Determine the (X, Y) coordinate at the center of the cell enclosing the given text.  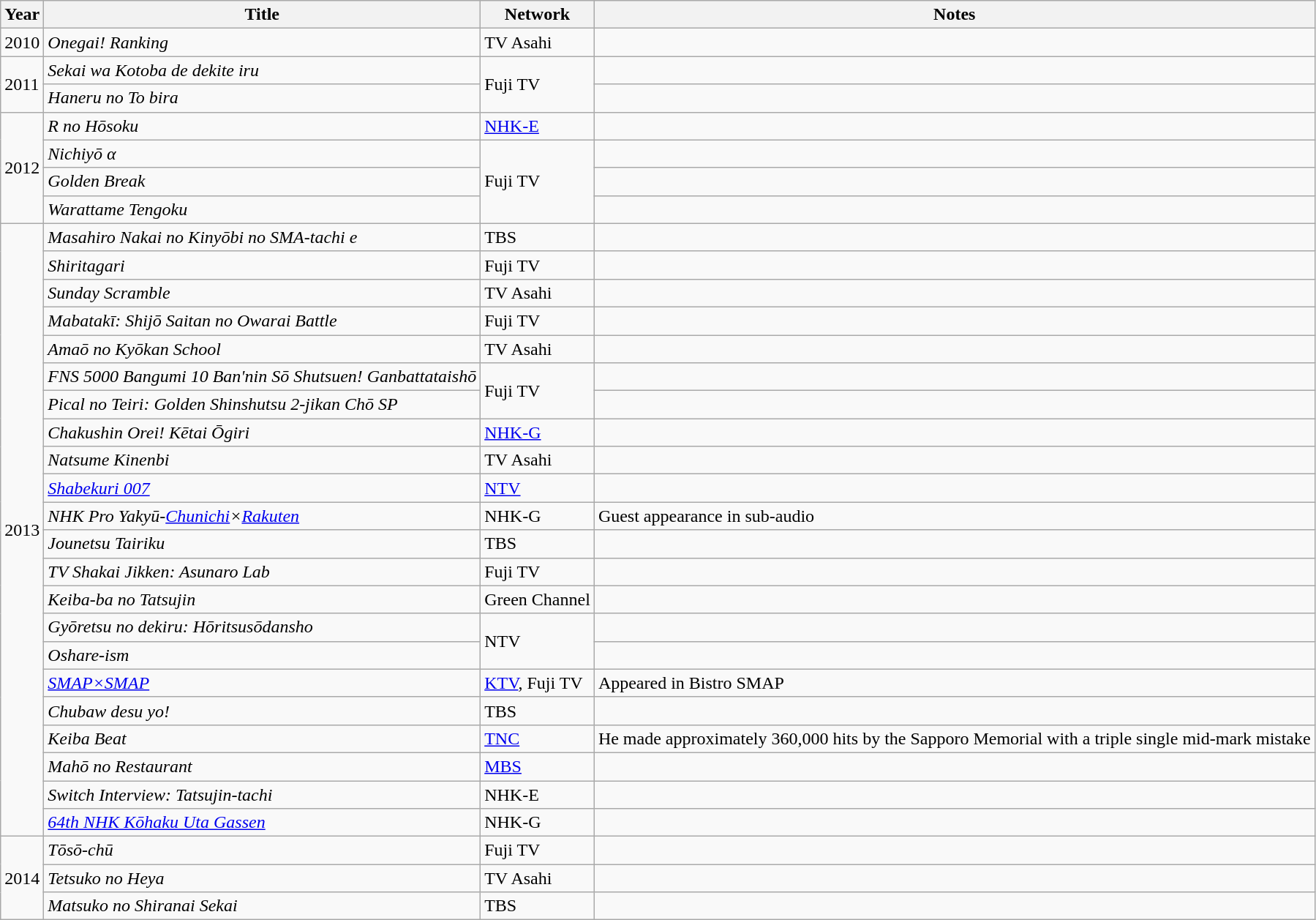
Keiba-ba no Tatsujin (262, 599)
Gyōretsu no dekiru: Hōritsusōdansho (262, 627)
Switch Interview: Tatsujin-tachi (262, 794)
Jounetsu Tairiku (262, 544)
Mahō no Restaurant (262, 766)
Onegai! Ranking (262, 42)
Appeared in Bistro SMAP (954, 683)
He made approximately 360,000 hits by the Sapporo Memorial with a triple single mid-mark mistake (954, 738)
Shiritagari (262, 265)
Chubaw desu yo! (262, 711)
Warattame Tengoku (262, 209)
R no Hōsoku (262, 126)
Masahiro Nakai no Kinyōbi no SMA-tachi e (262, 237)
Matsuko no Shiranai Sekai (262, 906)
Green Channel (538, 599)
Shabekuri 007 (262, 488)
2011 (22, 84)
KTV, Fuji TV (538, 683)
Natsume Kinenbi (262, 460)
TV Shakai Jikken: Asunaro Lab (262, 572)
64th NHK Kōhaku Uta Gassen (262, 823)
2012 (22, 168)
Year (22, 15)
Tetsuko no Heya (262, 878)
SMAP×SMAP (262, 683)
Notes (954, 15)
Golden Break (262, 182)
NHK Pro Yakyū-Chunichi×Rakuten (262, 516)
Amaō no Kyōkan School (262, 349)
Haneru no To bira (262, 98)
Nichiyō α (262, 154)
Pical no Teiri: Golden Shinshutsu 2-jikan Chō SP (262, 405)
MBS (538, 766)
2010 (22, 42)
2013 (22, 530)
Guest appearance in sub-audio (954, 516)
Sekai wa Kotoba de dekite iru (262, 70)
Tōsō-chū (262, 850)
Oshare-ism (262, 655)
Network (538, 15)
FNS 5000 Bangumi 10 Ban'nin Sō Shutsuen! Ganbattataishō (262, 377)
Keiba Beat (262, 738)
Chakushin Orei! Kētai Ōgiri (262, 433)
Sunday Scramble (262, 293)
TNC (538, 738)
2014 (22, 878)
Title (262, 15)
Mabatakī: Shijō Saitan no Owarai Battle (262, 321)
